From the cell containing the given text, extract its center point as (X, Y) coordinate. 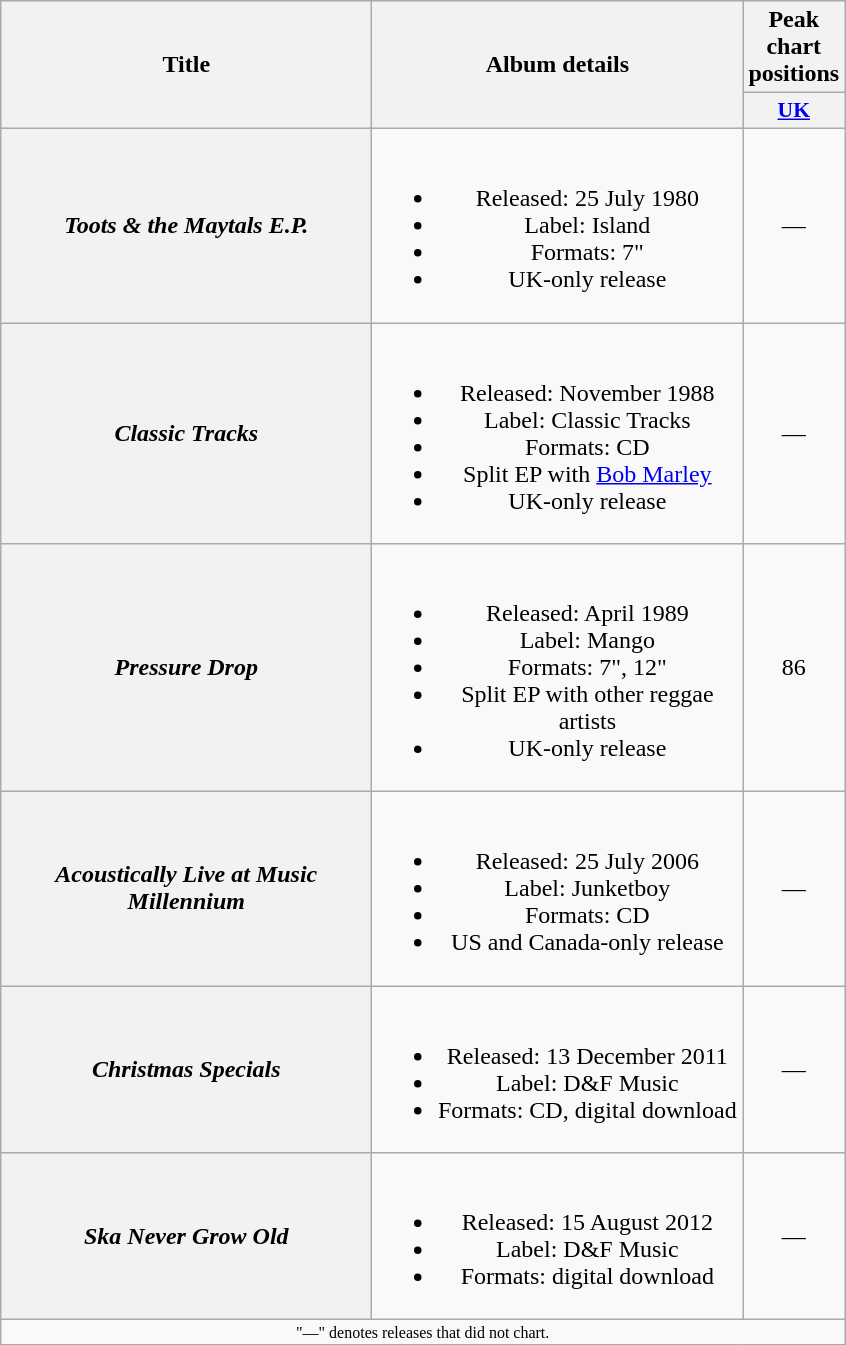
Released: November 1988Label: Classic TracksFormats: CDSplit EP with Bob MarleyUK-only release (558, 432)
Peak chart positions (794, 47)
"—" denotes releases that did not chart. (423, 1332)
Pressure Drop (186, 668)
Acoustically Live at Music Millennium (186, 889)
Ska Never Grow Old (186, 1236)
UK (794, 111)
Album details (558, 65)
Released: 15 August 2012Label: D&F MusicFormats: digital download (558, 1236)
Released: April 1989Label: MangoFormats: 7", 12"Split EP with other reggae artistsUK-only release (558, 668)
Released: 25 July 2006Label: JunketboyFormats: CDUS and Canada-only release (558, 889)
Toots & the Maytals E.P. (186, 225)
Title (186, 65)
Christmas Specials (186, 1070)
Released: 25 July 1980Label: IslandFormats: 7"UK-only release (558, 225)
Released: 13 December 2011Label: D&F MusicFormats: CD, digital download (558, 1070)
86 (794, 668)
Classic Tracks (186, 432)
